From the cell containing the given text, extract its center point as [x, y] coordinate. 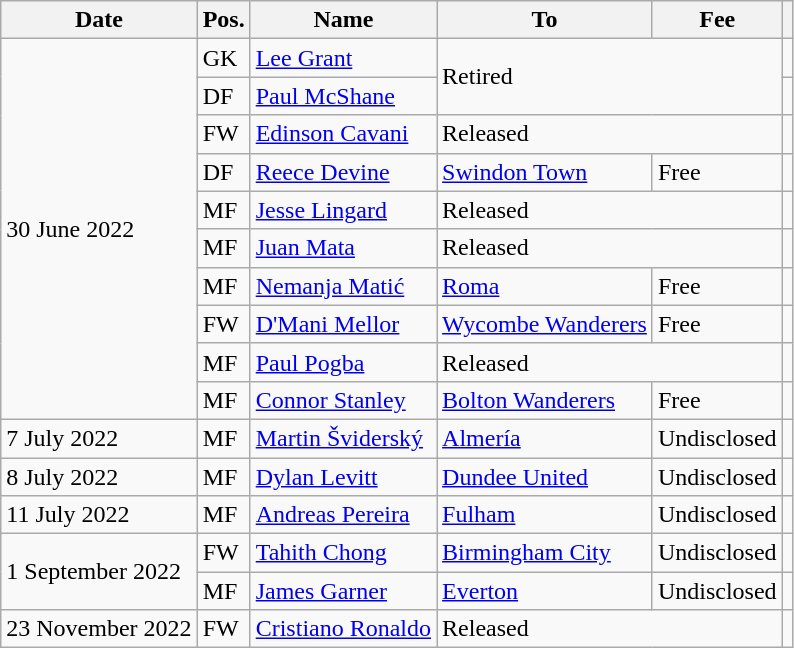
Connor Stanley [343, 400]
Jesse Lingard [343, 210]
Everton [545, 591]
Date [99, 20]
Cristiano Ronaldo [343, 629]
Swindon Town [545, 172]
Nemanja Matić [343, 286]
Wycombe Wanderers [545, 324]
Retired [610, 77]
Birmingham City [545, 553]
Fulham [545, 515]
Fee [717, 20]
7 July 2022 [99, 438]
Tahith Chong [343, 553]
Roma [545, 286]
Bolton Wanderers [545, 400]
Pos. [224, 20]
Almería [545, 438]
Reece Devine [343, 172]
GK [224, 58]
23 November 2022 [99, 629]
Name [343, 20]
8 July 2022 [99, 477]
Paul Pogba [343, 362]
D'Mani Mellor [343, 324]
Paul McShane [343, 96]
Dundee United [545, 477]
Edinson Cavani [343, 134]
Andreas Pereira [343, 515]
Juan Mata [343, 248]
1 September 2022 [99, 572]
Dylan Levitt [343, 477]
Martin Šviderský [343, 438]
Lee Grant [343, 58]
30 June 2022 [99, 230]
James Garner [343, 591]
To [545, 20]
11 July 2022 [99, 515]
